From the cell containing the given text, extract its center point as (X, Y) coordinate. 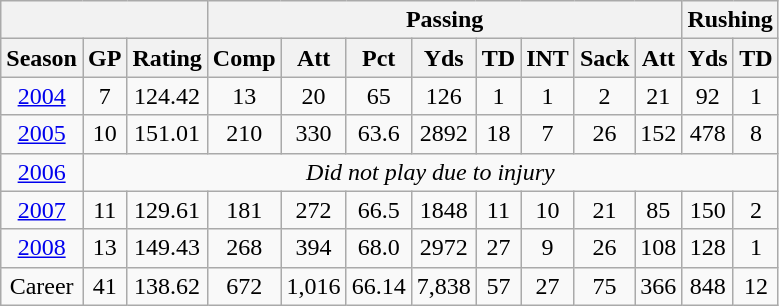
20 (314, 96)
2005 (42, 134)
INT (548, 58)
68.0 (378, 248)
57 (498, 286)
7,838 (444, 286)
108 (658, 248)
Career (42, 286)
GP (104, 58)
128 (708, 248)
268 (244, 248)
2004 (42, 96)
181 (244, 210)
478 (708, 134)
394 (314, 248)
126 (444, 96)
124.42 (167, 96)
138.62 (167, 286)
272 (314, 210)
9 (548, 248)
2972 (444, 248)
Sack (604, 58)
Passing (444, 20)
Pct (378, 58)
Did not play due to injury (430, 172)
63.6 (378, 134)
18 (498, 134)
85 (658, 210)
2892 (444, 134)
92 (708, 96)
1,016 (314, 286)
330 (314, 134)
2007 (42, 210)
Comp (244, 58)
41 (104, 286)
Season (42, 58)
152 (658, 134)
Rating (167, 58)
129.61 (167, 210)
66.14 (378, 286)
1848 (444, 210)
210 (244, 134)
149.43 (167, 248)
75 (604, 286)
65 (378, 96)
12 (756, 286)
8 (756, 134)
2008 (42, 248)
150 (708, 210)
66.5 (378, 210)
2006 (42, 172)
Rushing (730, 20)
672 (244, 286)
848 (708, 286)
151.01 (167, 134)
366 (658, 286)
